Scan for the cell matching the given text and deliver its (X, Y) coordinate at center. 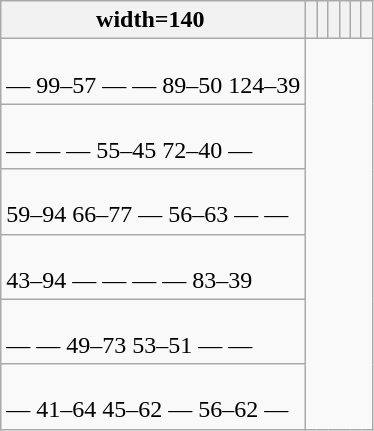
43–94 — — — — 83–39 (154, 266)
— 41–64 45–62 — 56–62 — (154, 396)
width=140 (154, 20)
— 99–57 — — 89–50 124–39 (154, 72)
59–94 66–77 — 56–63 — — (154, 202)
— — 49–73 53–51 — — (154, 332)
— — — 55–45 72–40 — (154, 136)
